Capture the cell that displays the provided text and extract its [X, Y] central coordinate. 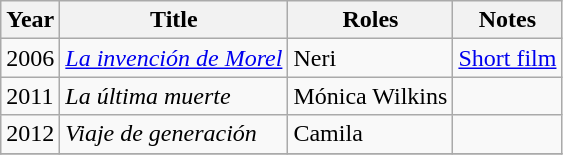
Year [30, 20]
2006 [30, 58]
2012 [30, 134]
Short film [508, 58]
Notes [508, 20]
La última muerte [174, 96]
Camila [370, 134]
Neri [370, 58]
Roles [370, 20]
Viaje de generación [174, 134]
La invención de Morel [174, 58]
Title [174, 20]
Mónica Wilkins [370, 96]
2011 [30, 96]
